Search for the cell housing the specified text and yield its (x, y) center coordinate. 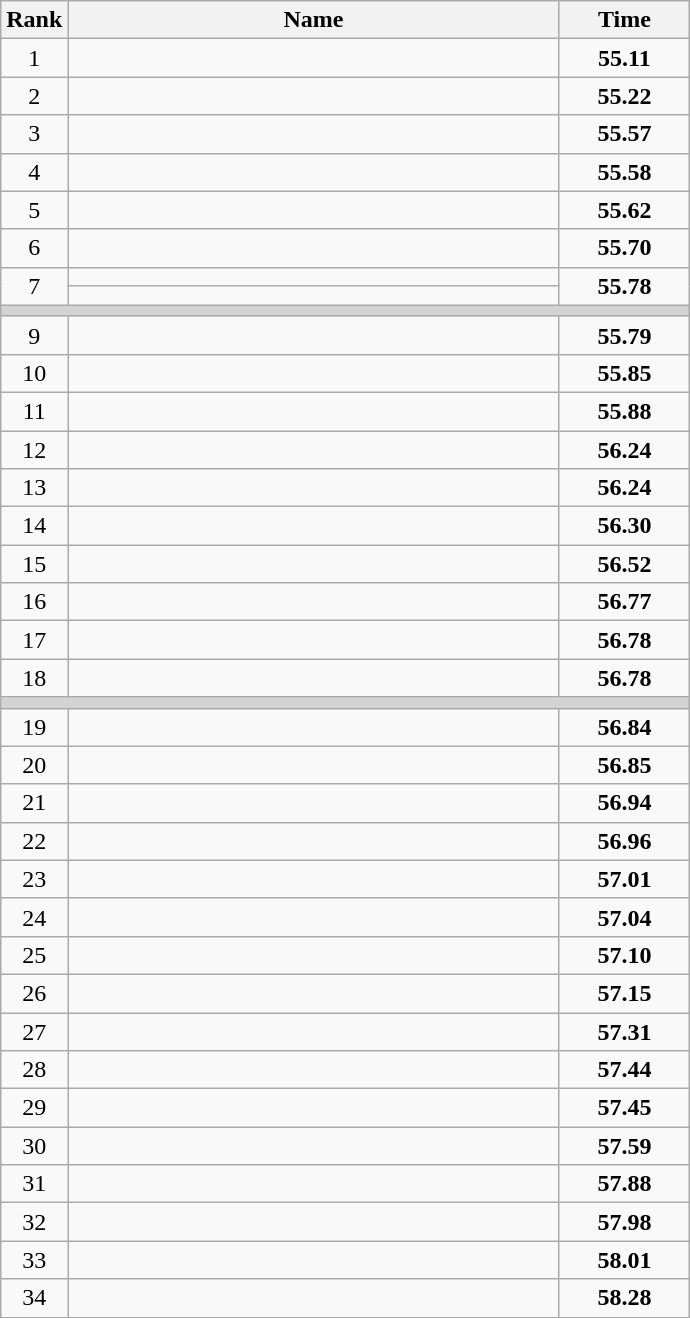
57.04 (624, 917)
9 (34, 335)
57.44 (624, 1070)
5 (34, 210)
26 (34, 993)
55.62 (624, 210)
33 (34, 1260)
55.88 (624, 411)
14 (34, 526)
56.94 (624, 803)
58.01 (624, 1260)
57.01 (624, 879)
20 (34, 765)
10 (34, 373)
57.59 (624, 1146)
27 (34, 1031)
55.70 (624, 248)
17 (34, 640)
55.85 (624, 373)
4 (34, 172)
55.78 (624, 286)
22 (34, 841)
57.15 (624, 993)
Name (314, 20)
56.85 (624, 765)
24 (34, 917)
56.84 (624, 727)
18 (34, 678)
13 (34, 488)
31 (34, 1184)
55.22 (624, 96)
1 (34, 58)
12 (34, 449)
19 (34, 727)
3 (34, 134)
16 (34, 602)
23 (34, 879)
28 (34, 1070)
55.11 (624, 58)
30 (34, 1146)
11 (34, 411)
6 (34, 248)
58.28 (624, 1298)
21 (34, 803)
25 (34, 955)
55.79 (624, 335)
57.10 (624, 955)
57.31 (624, 1031)
29 (34, 1108)
Time (624, 20)
2 (34, 96)
57.88 (624, 1184)
56.77 (624, 602)
55.58 (624, 172)
34 (34, 1298)
57.45 (624, 1108)
55.57 (624, 134)
Rank (34, 20)
56.96 (624, 841)
57.98 (624, 1222)
15 (34, 564)
7 (34, 286)
56.30 (624, 526)
56.52 (624, 564)
32 (34, 1222)
